Determine the [X, Y] coordinate at the center of the cell enclosing the given text.  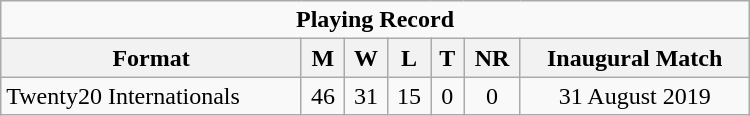
NR [492, 58]
W [366, 58]
Playing Record [375, 20]
Twenty20 Internationals [152, 96]
31 [366, 96]
Inaugural Match [634, 58]
Format [152, 58]
31 August 2019 [634, 96]
T [448, 58]
46 [322, 96]
15 [410, 96]
L [410, 58]
M [322, 58]
